Output the (X, Y) coordinate of the center of the cell containing the given text.  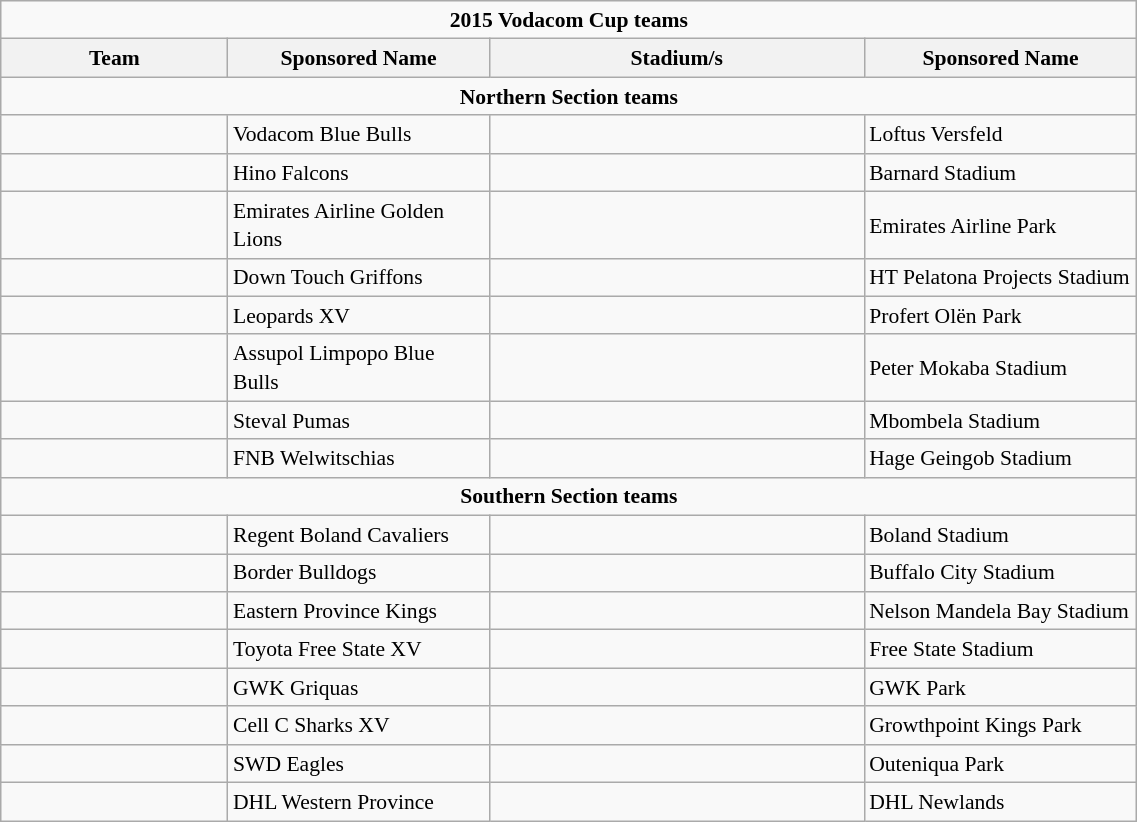
GWK Park (1000, 688)
DHL Newlands (1000, 802)
SWD Eagles (358, 764)
Leopards XV (358, 316)
Free State Stadium (1000, 649)
Down Touch Griffons (358, 277)
Emirates Airline Park (1000, 225)
Hage Geingob Stadium (1000, 458)
Cell C Sharks XV (358, 726)
Outeniqua Park (1000, 764)
2015 Vodacom Cup teams (569, 20)
Growthpoint Kings Park (1000, 726)
Hino Falcons (358, 173)
Eastern Province Kings (358, 611)
Southern Section teams (569, 497)
Buffalo City Stadium (1000, 573)
Assupol Limpopo Blue Bulls (358, 368)
Nelson Mandela Bay Stadium (1000, 611)
Emirates Airline Golden Lions (358, 225)
Team (114, 58)
Stadium/s (676, 58)
Profert Olën Park (1000, 316)
Barnard Stadium (1000, 173)
GWK Griquas (358, 688)
Toyota Free State XV (358, 649)
Loftus Versfeld (1000, 135)
Peter Mokaba Stadium (1000, 368)
Northern Section teams (569, 97)
Mbombela Stadium (1000, 420)
FNB Welwitschias (358, 458)
HT Pelatona Projects Stadium (1000, 277)
Regent Boland Cavaliers (358, 535)
Vodacom Blue Bulls (358, 135)
Boland Stadium (1000, 535)
DHL Western Province (358, 802)
Border Bulldogs (358, 573)
Steval Pumas (358, 420)
